Extract the [X, Y] coordinate from the center of the cell holding the provided text.  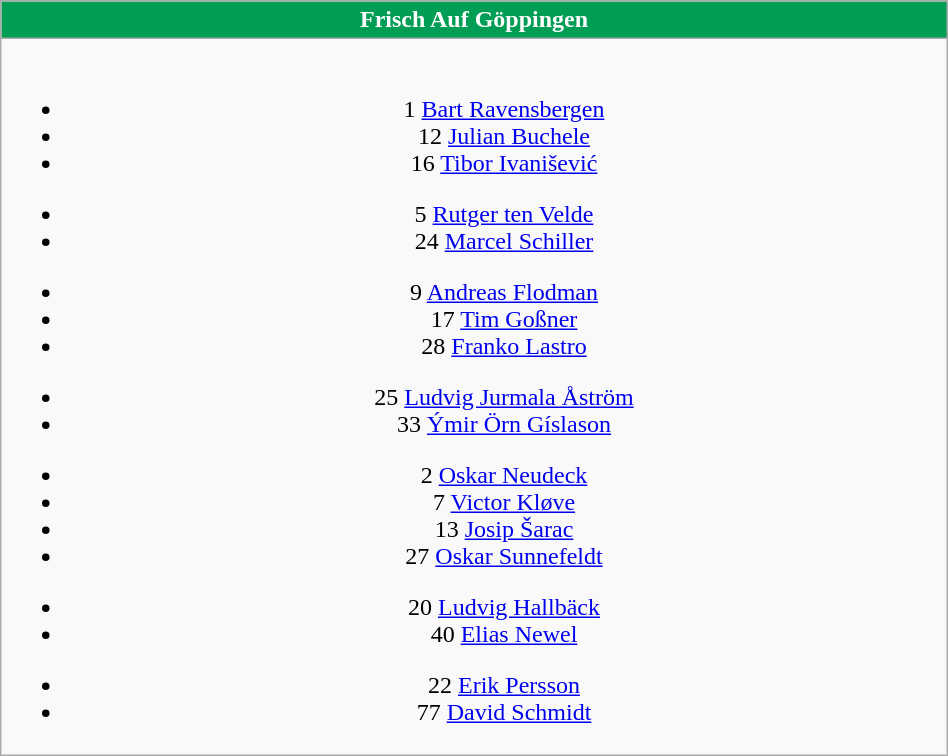
Frisch Auf Göppingen [474, 20]
